Output the [x, y] coordinate of the center of the cell containing the given text.  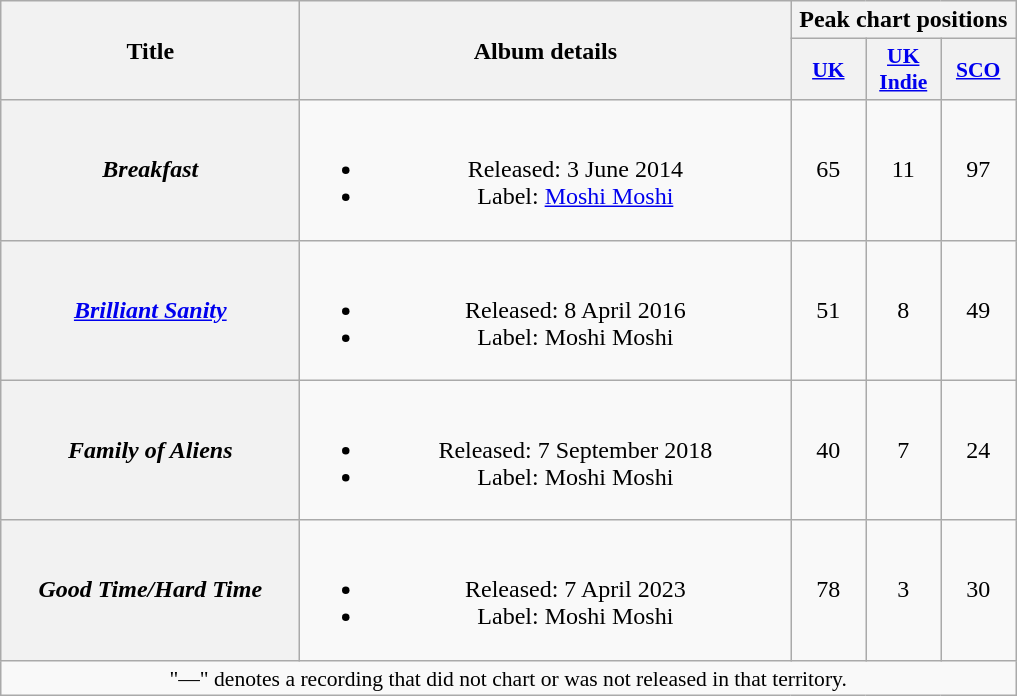
24 [978, 450]
Family of Aliens [150, 450]
97 [978, 170]
Title [150, 50]
Brilliant Sanity [150, 310]
Released: 7 September 2018Label: Moshi Moshi [546, 450]
SCO [978, 70]
Released: 7 April 2023Label: Moshi Moshi [546, 590]
49 [978, 310]
Released: 3 June 2014Label: Moshi Moshi [546, 170]
8 [904, 310]
40 [828, 450]
65 [828, 170]
Released: 8 April 2016Label: Moshi Moshi [546, 310]
3 [904, 590]
Good Time/Hard Time [150, 590]
Peak chart positions [904, 20]
Breakfast [150, 170]
51 [828, 310]
11 [904, 170]
UKIndie [904, 70]
Album details [546, 50]
"—" denotes a recording that did not chart or was not released in that territory. [508, 678]
78 [828, 590]
7 [904, 450]
30 [978, 590]
UK [828, 70]
